Locate the cell with the specified text and output its [X, Y] center coordinate. 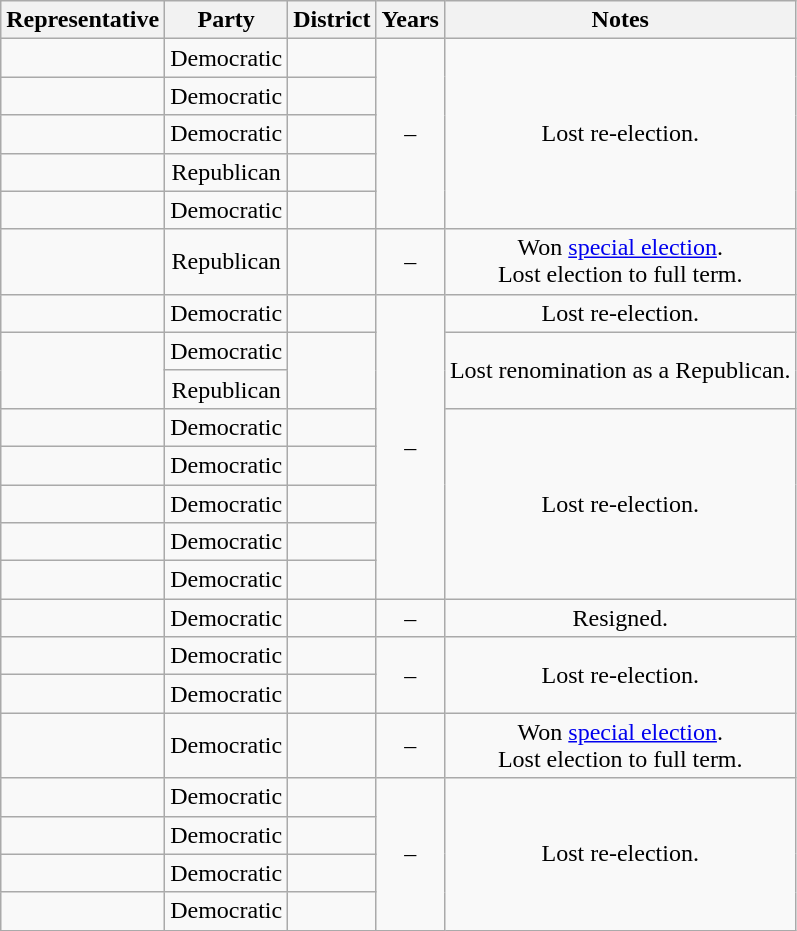
Representative [83, 20]
Years [410, 20]
Party [226, 20]
Notes [620, 20]
District [332, 20]
Lost renomination as a Republican. [620, 370]
Resigned. [620, 618]
